For the text-containing cell, return its midpoint in (X, Y) coordinate format. 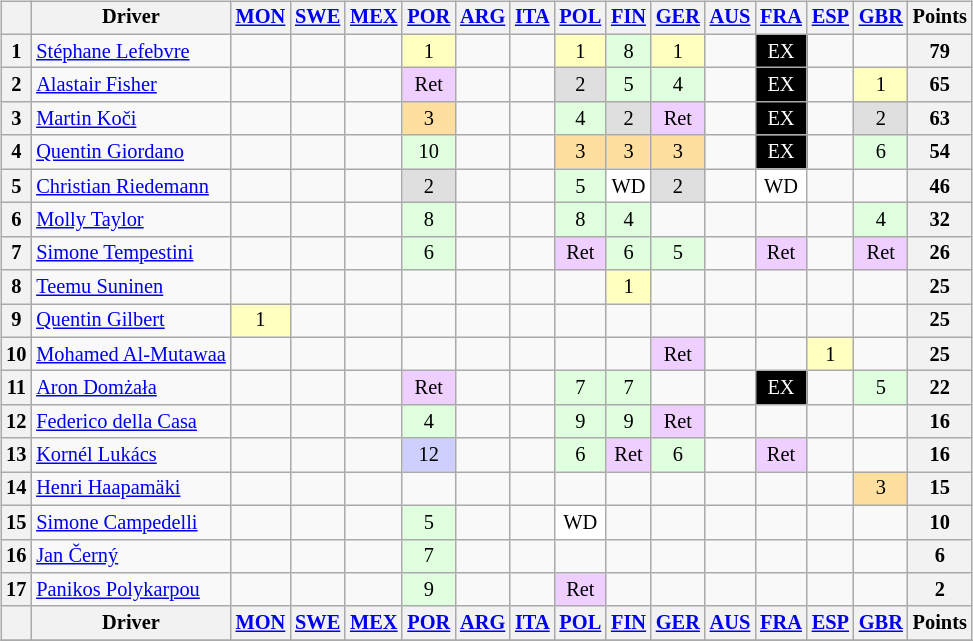
46 (940, 186)
Stéphane Lefebvre (130, 51)
65 (940, 85)
Federico della Casa (130, 422)
14 (16, 489)
32 (940, 220)
Martin Koči (130, 119)
22 (940, 388)
Molly Taylor (130, 220)
13 (16, 455)
Christian Riedemann (130, 186)
Henri Haapamäki (130, 489)
26 (940, 253)
11 (16, 388)
Quentin Giordano (130, 152)
Simone Campedelli (130, 522)
Mohamed Al-Mutawaa (130, 354)
Simone Tempestini (130, 253)
Kornél Lukács (130, 455)
Quentin Gilbert (130, 321)
Aron Domżała (130, 388)
Teemu Suninen (130, 287)
Jan Černý (130, 556)
63 (940, 119)
Panikos Polykarpou (130, 590)
54 (940, 152)
79 (940, 51)
17 (16, 590)
Alastair Fisher (130, 85)
